Identify which cell holds the provided text, then report its [x, y] central coordinate. 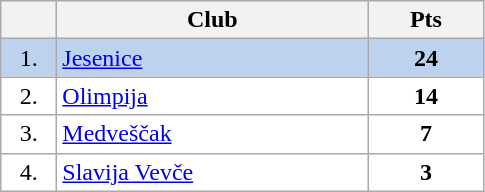
24 [426, 58]
Medveščak [212, 134]
2. [29, 96]
Jesenice [212, 58]
4. [29, 172]
3 [426, 172]
Olimpija [212, 96]
7 [426, 134]
3. [29, 134]
Club [212, 20]
Pts [426, 20]
Slavija Vevče [212, 172]
14 [426, 96]
1. [29, 58]
